Scan for the cell matching the given text and deliver its (x, y) coordinate at center. 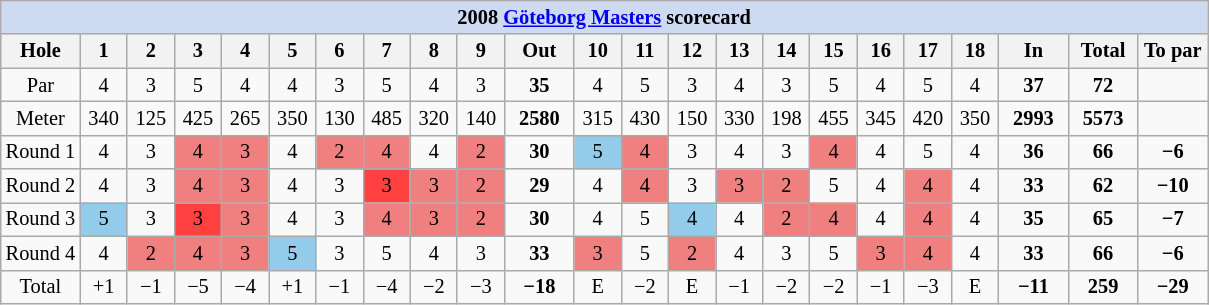
Round 4 (40, 253)
259 (1103, 287)
12 (692, 51)
430 (644, 118)
2580 (539, 118)
8 (434, 51)
Round 3 (40, 219)
To par (1173, 51)
Out (539, 51)
14 (786, 51)
455 (834, 118)
62 (1103, 186)
130 (340, 118)
5573 (1103, 118)
Meter (40, 118)
9 (480, 51)
425 (198, 118)
198 (786, 118)
Hole (40, 51)
72 (1103, 85)
17 (928, 51)
Round 1 (40, 152)
6 (340, 51)
36 (1034, 152)
13 (740, 51)
315 (598, 118)
18 (974, 51)
16 (880, 51)
150 (692, 118)
7 (386, 51)
345 (880, 118)
340 (104, 118)
65 (1103, 219)
Par (40, 85)
485 (386, 118)
320 (434, 118)
1 (104, 51)
265 (246, 118)
In (1034, 51)
125 (150, 118)
Round 2 (40, 186)
11 (644, 51)
2008 Göteborg Masters scorecard (604, 17)
−29 (1173, 287)
15 (834, 51)
420 (928, 118)
10 (598, 51)
2993 (1034, 118)
−18 (539, 287)
29 (539, 186)
−7 (1173, 219)
37 (1034, 85)
−5 (198, 287)
140 (480, 118)
−10 (1173, 186)
−11 (1034, 287)
330 (740, 118)
